Output the [x, y] coordinate of the center of the cell containing the given text.  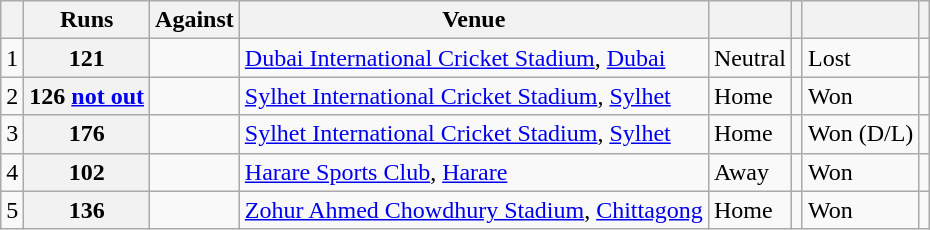
Won (D/L) [860, 134]
2 [12, 96]
Neutral [750, 58]
4 [12, 172]
3 [12, 134]
Harare Sports Club, Harare [474, 172]
5 [12, 210]
Against [195, 20]
126 not out [87, 96]
Zohur Ahmed Chowdhury Stadium, Chittagong [474, 210]
Away [750, 172]
102 [87, 172]
Dubai International Cricket Stadium, Dubai [474, 58]
Lost [860, 58]
Venue [474, 20]
121 [87, 58]
136 [87, 210]
176 [87, 134]
1 [12, 58]
Runs [87, 20]
